Locate the cell with the specified text and output its (x, y) center coordinate. 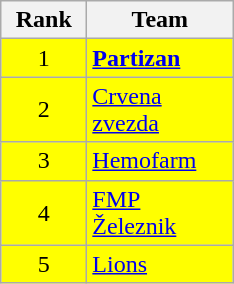
4 (44, 212)
Lions (160, 264)
2 (44, 110)
Hemofarm (160, 161)
Team (160, 20)
5 (44, 264)
1 (44, 58)
Rank (44, 20)
Partizan (160, 58)
Crvena zvezda (160, 110)
FMP Železnik (160, 212)
3 (44, 161)
